Scan for the cell matching the given text and deliver its (X, Y) coordinate at center. 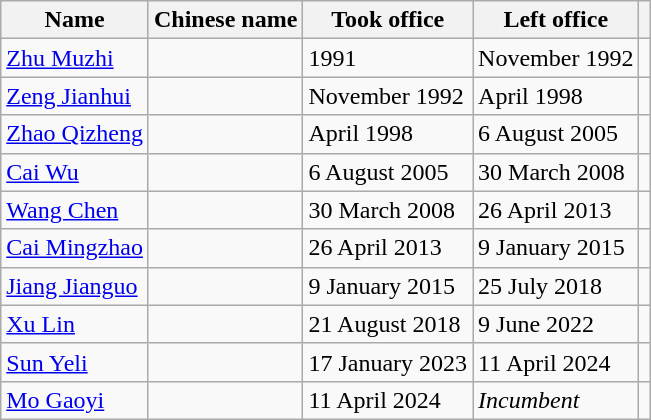
Took office (388, 20)
Cai Mingzhao (75, 248)
Xu Lin (75, 324)
Cai Wu (75, 172)
Jiang Jianguo (75, 286)
9 June 2022 (556, 324)
Wang Chen (75, 210)
Left office (556, 20)
1991 (388, 58)
Zhu Muzhi (75, 58)
25 July 2018 (556, 286)
Name (75, 20)
21 August 2018 (388, 324)
Chinese name (225, 20)
17 January 2023 (388, 362)
Zhao Qizheng (75, 134)
Incumbent (556, 400)
Mo Gaoyi (75, 400)
Sun Yeli (75, 362)
Zeng Jianhui (75, 96)
